Search for the cell housing the specified text and yield its [x, y] center coordinate. 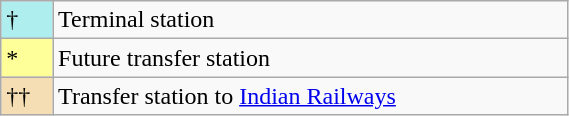
† [27, 20]
* [27, 58]
†† [27, 96]
Terminal station [310, 20]
Future transfer station [310, 58]
Transfer station to Indian Railways [310, 96]
